Find where the given text appears and provide that cell's center as (X, Y) coordinate. 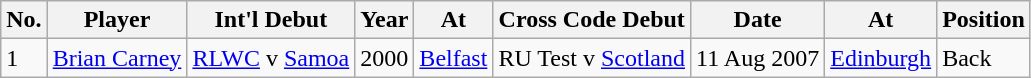
Belfast (454, 58)
Year (384, 20)
1 (24, 58)
Brian Carney (117, 58)
Edinburgh (881, 58)
RU Test v Scotland (592, 58)
2000 (384, 58)
Date (758, 20)
Position (984, 20)
Int'l Debut (271, 20)
RLWC v Samoa (271, 58)
Cross Code Debut (592, 20)
Player (117, 20)
No. (24, 20)
11 Aug 2007 (758, 58)
Back (984, 58)
